Scan for the cell matching the given text and deliver its [x, y] coordinate at center. 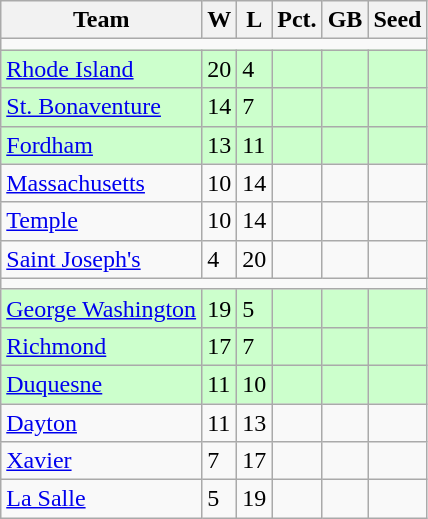
Dayton [102, 423]
Seed [398, 20]
Saint Joseph's [102, 259]
L [254, 20]
Fordham [102, 145]
Rhode Island [102, 69]
Massachusetts [102, 183]
Richmond [102, 346]
GB [345, 20]
St. Bonaventure [102, 107]
George Washington [102, 308]
Duquesne [102, 384]
W [220, 20]
La Salle [102, 499]
Team [102, 20]
Pct. [297, 20]
Temple [102, 221]
Xavier [102, 461]
